Determine the [x, y] coordinate at the center of the cell enclosing the given text.  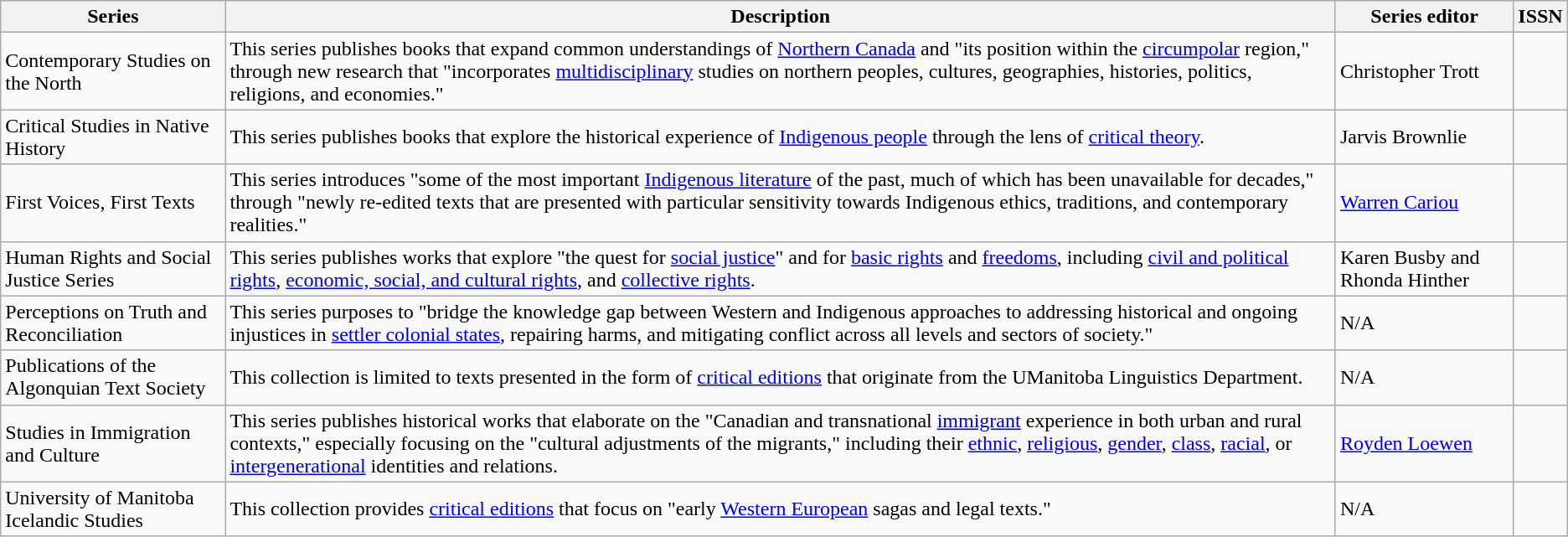
ISSN [1540, 17]
This collection provides critical editions that focus on "early Western European sagas and legal texts." [781, 509]
Warren Cariou [1424, 203]
Contemporary Studies on the North [113, 71]
Karen Busby and Rhonda Hinther [1424, 268]
University of Manitoba Icelandic Studies [113, 509]
This series publishes books that explore the historical experience of Indigenous people through the lens of critical theory. [781, 137]
Christopher Trott [1424, 71]
Publications of the Algonquian Text Society [113, 377]
Royden Loewen [1424, 443]
Perceptions on Truth and Reconciliation [113, 323]
Human Rights and Social Justice Series [113, 268]
Studies in Immigration and Culture [113, 443]
Series [113, 17]
First Voices, First Texts [113, 203]
Critical Studies in Native History [113, 137]
Description [781, 17]
Jarvis Brownlie [1424, 137]
Series editor [1424, 17]
This collection is limited to texts presented in the form of critical editions that originate from the UManitoba Linguistics Department. [781, 377]
